Extract the [X, Y] coordinate from the center of the cell holding the provided text.  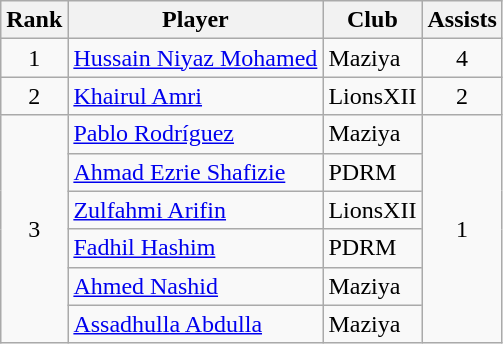
4 [462, 58]
Player [196, 20]
Khairul Amri [196, 96]
Rank [34, 20]
Pablo Rodríguez [196, 134]
Hussain Niyaz Mohamed [196, 58]
Zulfahmi Arifin [196, 210]
Fadhil Hashim [196, 248]
Ahmed Nashid [196, 286]
Assadhulla Abdulla [196, 324]
Ahmad Ezrie Shafizie [196, 172]
Assists [462, 20]
Club [372, 20]
3 [34, 229]
